Provide the [X, Y] coordinate of the cell's center where the given text is located.  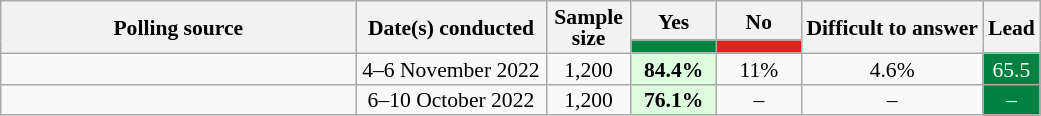
Date(s) conducted [451, 27]
84.4% [674, 68]
Sample size [588, 27]
65.5 [1012, 68]
Polling source [178, 27]
No [758, 20]
76.1% [674, 100]
4–6 November 2022 [451, 68]
4.6% [892, 68]
6–10 October 2022 [451, 100]
Lead [1012, 27]
Difficult to answer [892, 27]
11% [758, 68]
Yes [674, 20]
